Provide the (x, y) coordinate of the cell's center where the given text is located.  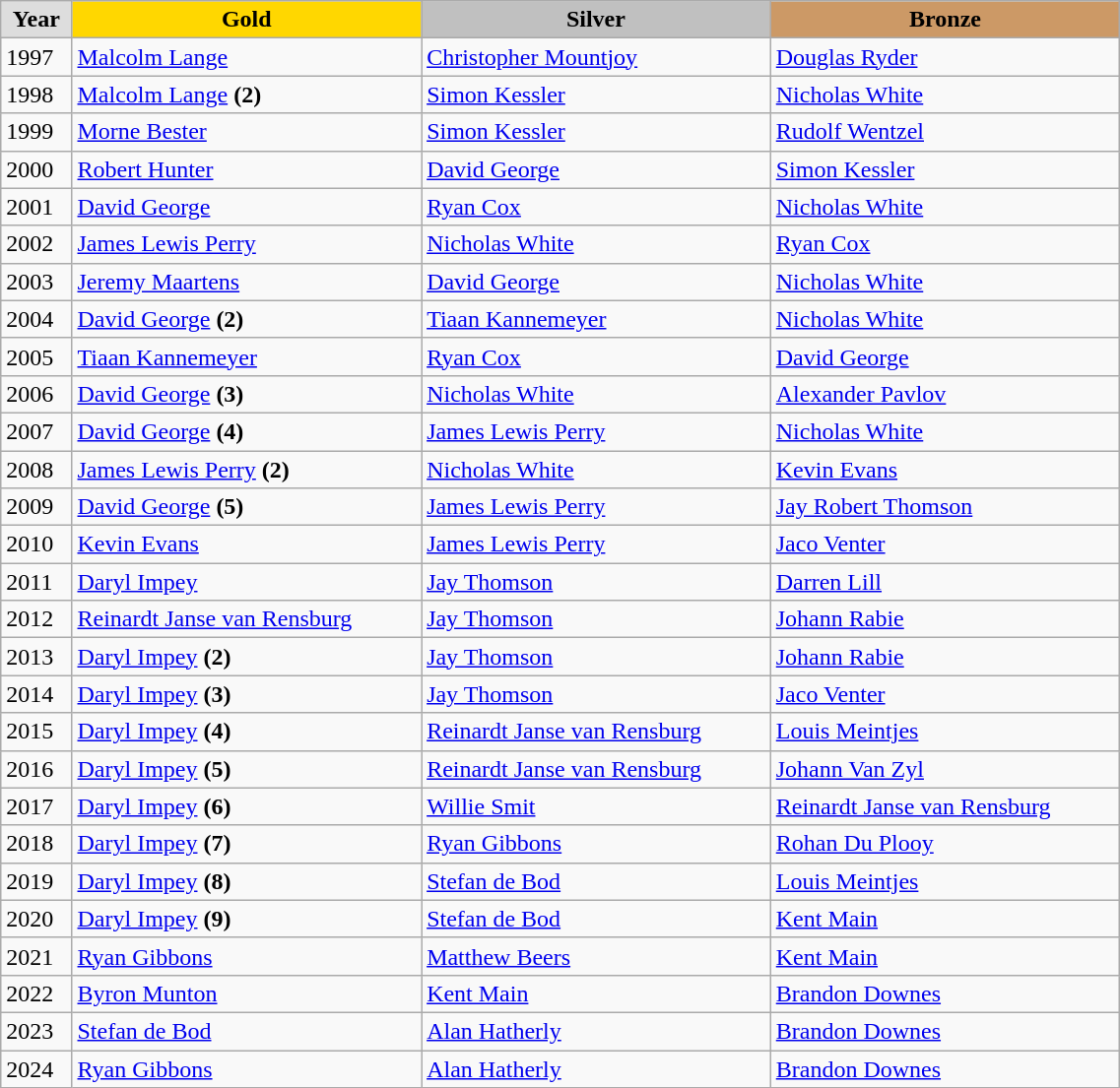
2005 (36, 356)
Gold (246, 20)
2003 (36, 282)
David George (2) (246, 319)
2018 (36, 844)
2023 (36, 1031)
2017 (36, 806)
1998 (36, 95)
Daryl Impey (6) (246, 806)
Morne Bester (246, 132)
David George (3) (246, 394)
Silver (597, 20)
2000 (36, 169)
2011 (36, 582)
James Lewis Perry (2) (246, 470)
David George (4) (246, 431)
Rohan Du Plooy (946, 844)
2013 (36, 657)
Malcolm Lange (246, 57)
2010 (36, 544)
Alexander Pavlov (946, 394)
2021 (36, 956)
2015 (36, 732)
Johann Van Zyl (946, 769)
Daryl Impey (3) (246, 694)
2004 (36, 319)
Daryl Impey (4) (246, 732)
2019 (36, 881)
Daryl Impey (7) (246, 844)
Byron Munton (246, 993)
Jay Robert Thomson (946, 507)
2001 (36, 207)
Daryl Impey (8) (246, 881)
2020 (36, 919)
Bronze (946, 20)
Daryl Impey (246, 582)
2022 (36, 993)
Christopher Mountjoy (597, 57)
2007 (36, 431)
2024 (36, 1068)
2002 (36, 244)
Daryl Impey (5) (246, 769)
Willie Smit (597, 806)
Year (36, 20)
1999 (36, 132)
Malcolm Lange (2) (246, 95)
2008 (36, 470)
Daryl Impey (2) (246, 657)
Darren Lill (946, 582)
2014 (36, 694)
Douglas Ryder (946, 57)
Rudolf Wentzel (946, 132)
Jeremy Maartens (246, 282)
Robert Hunter (246, 169)
2006 (36, 394)
David George (5) (246, 507)
2016 (36, 769)
2009 (36, 507)
Matthew Beers (597, 956)
1997 (36, 57)
Daryl Impey (9) (246, 919)
2012 (36, 619)
